Identify which cell holds the provided text, then report its (x, y) central coordinate. 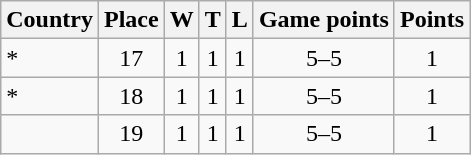
19 (131, 134)
W (182, 20)
L (240, 20)
18 (131, 96)
17 (131, 58)
Place (131, 20)
T (212, 20)
Country (50, 20)
Game points (324, 20)
Points (432, 20)
